Find where the given text appears and provide that cell's center as [x, y] coordinate. 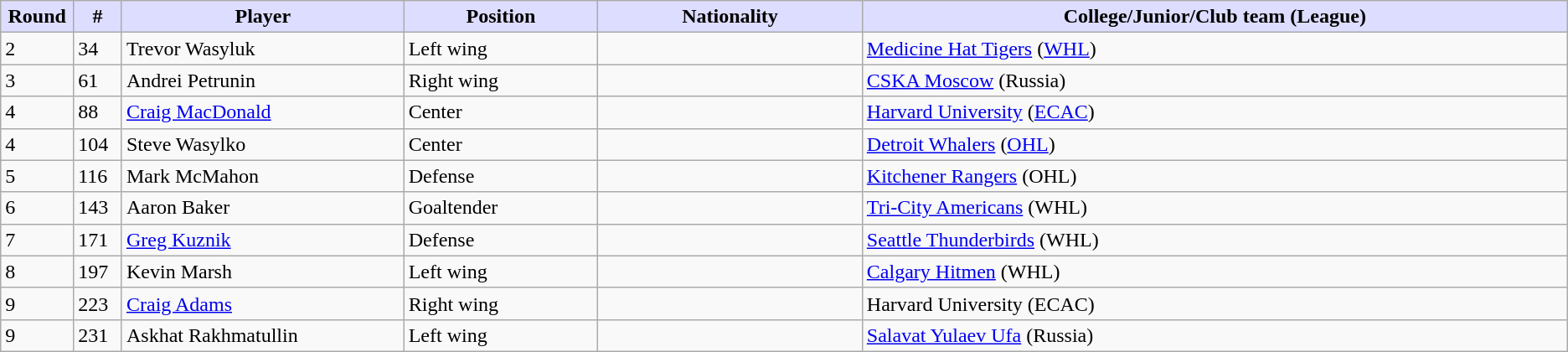
Steve Wasylko [263, 144]
College/Junior/Club team (League) [1215, 17]
Seattle Thunderbirds (WHL) [1215, 240]
Tri-City Americans (WHL) [1215, 208]
6 [37, 208]
Aaron Baker [263, 208]
171 [98, 240]
Calgary Hitmen (WHL) [1215, 272]
Kevin Marsh [263, 272]
# [98, 17]
Position [501, 17]
197 [98, 272]
Medicine Hat Tigers (WHL) [1215, 49]
Greg Kuznik [263, 240]
Craig Adams [263, 303]
223 [98, 303]
Goaltender [501, 208]
34 [98, 49]
116 [98, 176]
2 [37, 49]
Trevor Wasyluk [263, 49]
CSKA Moscow (Russia) [1215, 80]
104 [98, 144]
88 [98, 112]
231 [98, 335]
Player [263, 17]
61 [98, 80]
7 [37, 240]
Kitchener Rangers (OHL) [1215, 176]
Askhat Rakhmatullin [263, 335]
8 [37, 272]
Salavat Yulaev Ufa (Russia) [1215, 335]
3 [37, 80]
Detroit Whalers (OHL) [1215, 144]
Craig MacDonald [263, 112]
Mark McMahon [263, 176]
Andrei Petrunin [263, 80]
Round [37, 17]
Nationality [730, 17]
143 [98, 208]
5 [37, 176]
